Capture the cell that displays the provided text and extract its [x, y] central coordinate. 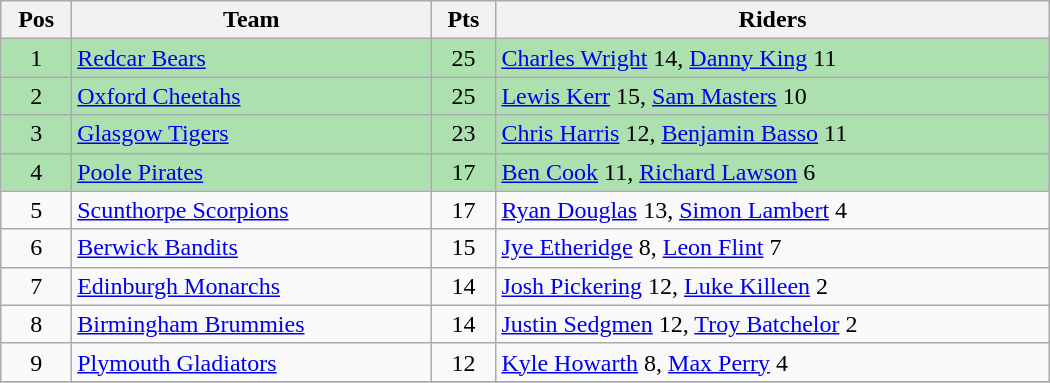
12 [464, 362]
Scunthorpe Scorpions [252, 210]
8 [36, 324]
Lewis Kerr 15, Sam Masters 10 [772, 96]
Chris Harris 12, Benjamin Basso 11 [772, 134]
Charles Wright 14, Danny King 11 [772, 58]
Justin Sedgmen 12, Troy Batchelor 2 [772, 324]
Edinburgh Monarchs [252, 286]
5 [36, 210]
Plymouth Gladiators [252, 362]
Riders [772, 20]
1 [36, 58]
Kyle Howarth 8, Max Perry 4 [772, 362]
Glasgow Tigers [252, 134]
3 [36, 134]
Ryan Douglas 13, Simon Lambert 4 [772, 210]
6 [36, 248]
Pos [36, 20]
Redcar Bears [252, 58]
Jye Etheridge 8, Leon Flint 7 [772, 248]
Team [252, 20]
Oxford Cheetahs [252, 96]
2 [36, 96]
7 [36, 286]
Pts [464, 20]
9 [36, 362]
Birmingham Brummies [252, 324]
Ben Cook 11, Richard Lawson 6 [772, 172]
15 [464, 248]
4 [36, 172]
23 [464, 134]
Berwick Bandits [252, 248]
Poole Pirates [252, 172]
Josh Pickering 12, Luke Killeen 2 [772, 286]
